Identify which cell holds the provided text, then report its [X, Y] central coordinate. 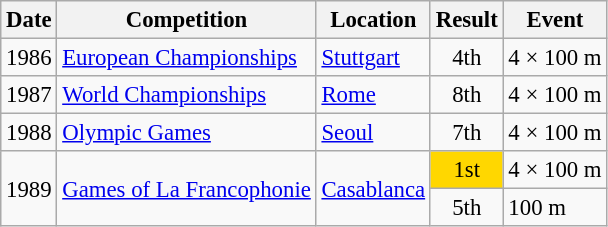
5th [466, 208]
1st [466, 170]
100 m [555, 208]
1989 [29, 188]
Result [466, 20]
Rome [373, 95]
8th [466, 95]
Date [29, 20]
1986 [29, 58]
1987 [29, 95]
Games of La Francophonie [186, 188]
7th [466, 133]
Olympic Games [186, 133]
Location [373, 20]
Casablanca [373, 188]
Competition [186, 20]
4th [466, 58]
World Championships [186, 95]
Event [555, 20]
European Championships [186, 58]
Stuttgart [373, 58]
Seoul [373, 133]
1988 [29, 133]
